Locate the cell with the specified text and output its [X, Y] center coordinate. 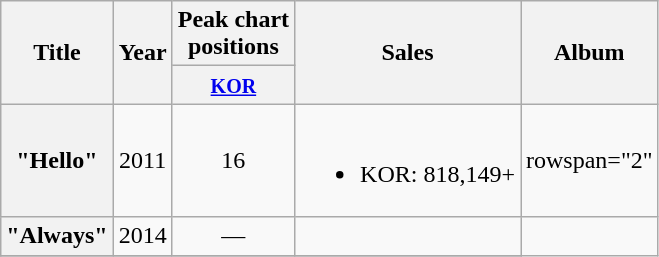
Peak chart positions [233, 34]
Year [142, 52]
2011 [142, 160]
16 [233, 160]
Title [57, 52]
— [233, 236]
"Hello" [57, 160]
Album [589, 52]
Sales [408, 52]
KOR: 818,149+ [408, 160]
2014 [142, 236]
"Always" [57, 236]
rowspan="2" [589, 160]
KOR [233, 85]
